Search for the cell housing the specified text and yield its (X, Y) center coordinate. 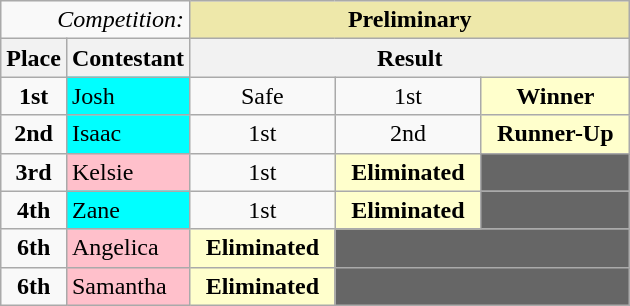
Place (34, 58)
Josh (128, 96)
4th (34, 210)
Samantha (128, 286)
Result (410, 58)
Competition: (96, 20)
Zane (128, 210)
Contestant (128, 58)
3rd (34, 172)
Angelica (128, 248)
Winner (556, 96)
Kelsie (128, 172)
Safe (263, 96)
Preliminary (410, 20)
Runner-Up (556, 134)
Isaac (128, 134)
